Scan for the cell matching the given text and deliver its [x, y] coordinate at center. 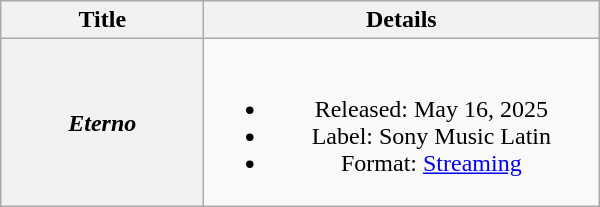
Released: May 16, 2025Label: Sony Music LatinFormat: Streaming [402, 122]
Details [402, 20]
Title [102, 20]
Eterno [102, 122]
